Provide the [X, Y] coordinate of the cell's center where the given text is located.  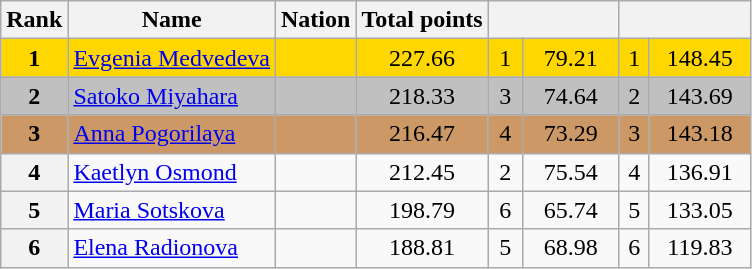
227.66 [422, 58]
75.54 [570, 172]
218.33 [422, 96]
Kaetlyn Osmond [172, 172]
Maria Sotskova [172, 210]
143.69 [700, 96]
148.45 [700, 58]
73.29 [570, 134]
136.91 [700, 172]
119.83 [700, 248]
74.64 [570, 96]
198.79 [422, 210]
212.45 [422, 172]
143.18 [700, 134]
Satoko Miyahara [172, 96]
133.05 [700, 210]
Evgenia Medvedeva [172, 58]
65.74 [570, 210]
79.21 [570, 58]
Anna Pogorilaya [172, 134]
Name [172, 20]
Nation [316, 20]
68.98 [570, 248]
Elena Radionova [172, 248]
188.81 [422, 248]
Total points [422, 20]
216.47 [422, 134]
Rank [34, 20]
